From the cell containing the given text, extract its center point as (X, Y) coordinate. 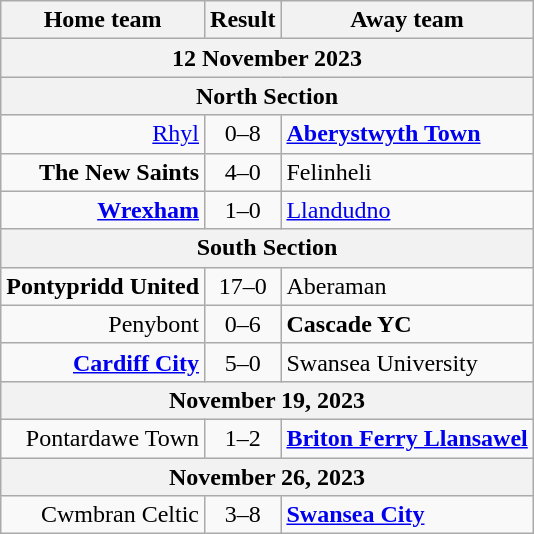
November 26, 2023 (268, 477)
0–8 (243, 134)
The New Saints (103, 172)
0–6 (243, 324)
Swansea University (407, 362)
3–8 (243, 515)
4–0 (243, 172)
12 November 2023 (268, 58)
Aberaman (407, 286)
Aberystwyth Town (407, 134)
Pontypridd United (103, 286)
November 19, 2023 (268, 400)
Felinheli (407, 172)
Rhyl (103, 134)
Away team (407, 20)
South Section (268, 248)
Home team (103, 20)
North Section (268, 96)
17–0 (243, 286)
Pontardawe Town (103, 438)
Cascade YC (407, 324)
Llandudno (407, 210)
1–0 (243, 210)
Wrexham (103, 210)
Penybont (103, 324)
Result (243, 20)
Cwmbran Celtic (103, 515)
Swansea City (407, 515)
Briton Ferry Llansawel (407, 438)
5–0 (243, 362)
Cardiff City (103, 362)
1–2 (243, 438)
